For the text-containing cell, return its midpoint in [x, y] coordinate format. 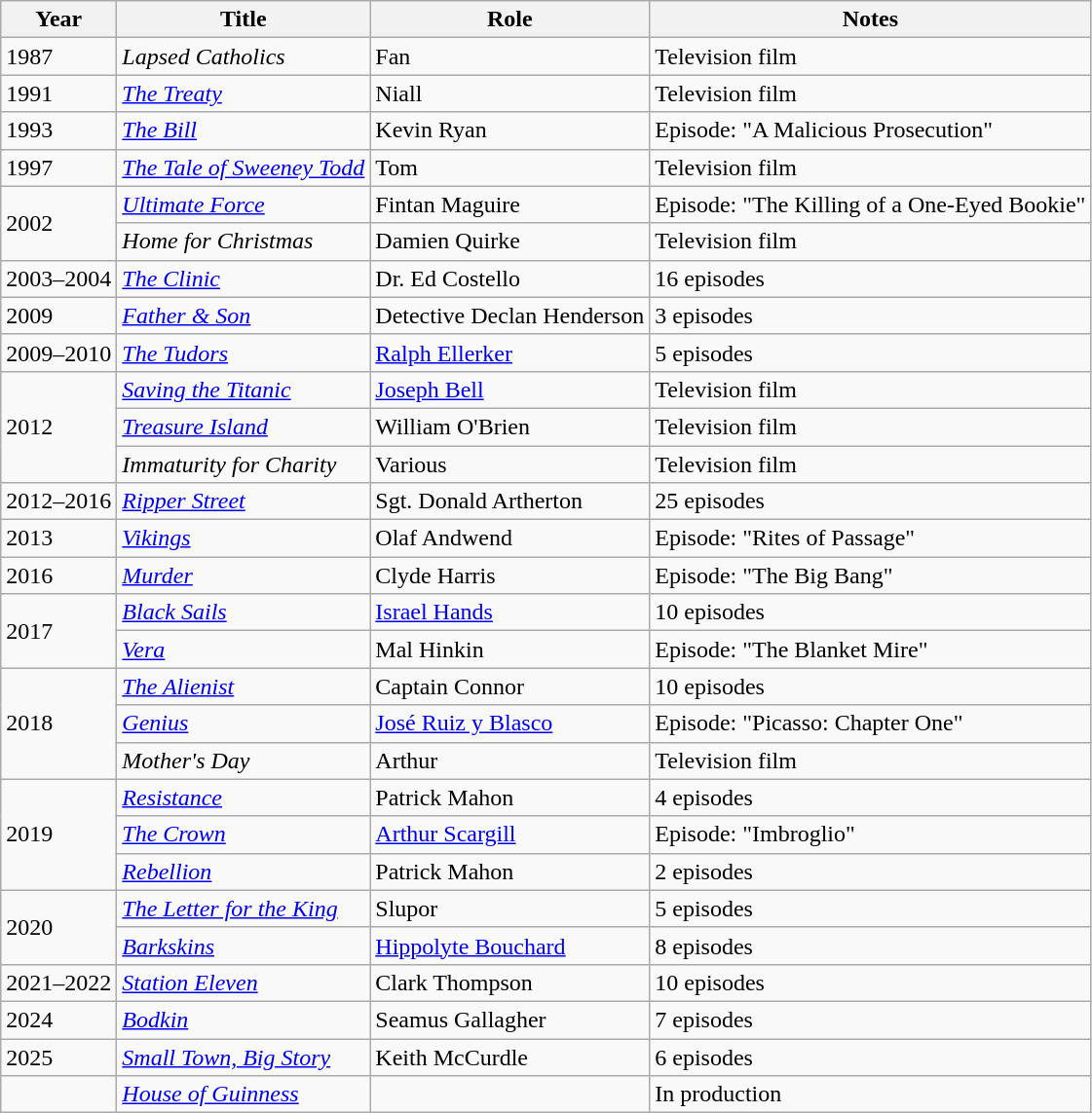
The Letter for the King [244, 909]
William O'Brien [510, 427]
16 episodes [871, 278]
Dr. Ed Costello [510, 278]
2012–2016 [58, 501]
Title [244, 19]
Clyde Harris [510, 575]
Episode: "The Blanket Mire" [871, 649]
2017 [58, 631]
Joseph Bell [510, 390]
Episode: "Picasso: Chapter One" [871, 723]
The Tale of Sweeney Todd [244, 167]
Detective Declan Henderson [510, 315]
Bodkin [244, 1020]
Home for Christmas [244, 241]
Small Town, Big Story [244, 1057]
The Clinic [244, 278]
Role [510, 19]
6 episodes [871, 1057]
Murder [244, 575]
José Ruiz y Blasco [510, 723]
2019 [58, 835]
Olaf Andwend [510, 538]
2009–2010 [58, 352]
25 episodes [871, 501]
Vikings [244, 538]
Seamus Gallagher [510, 1020]
Fintan Maguire [510, 204]
2013 [58, 538]
In production [871, 1094]
3 episodes [871, 315]
2002 [58, 223]
Year [58, 19]
2025 [58, 1057]
Ralph Ellerker [510, 352]
Black Sails [244, 612]
Notes [871, 19]
2024 [58, 1020]
Episode: "Rites of Passage" [871, 538]
Episode: "Imbroglio" [871, 835]
Fan [510, 56]
Sgt. Donald Artherton [510, 501]
2021–2022 [58, 983]
2020 [58, 927]
4 episodes [871, 798]
Genius [244, 723]
Various [510, 464]
Kevin Ryan [510, 130]
2012 [58, 427]
The Tudors [244, 352]
Rebellion [244, 872]
Tom [510, 167]
Vera [244, 649]
Hippolyte Bouchard [510, 946]
Mother's Day [244, 761]
Keith McCurdle [510, 1057]
2016 [58, 575]
Father & Son [244, 315]
Barkskins [244, 946]
Captain Connor [510, 686]
Lapsed Catholics [244, 56]
1997 [58, 167]
Arthur Scargill [510, 835]
Saving the Titanic [244, 390]
Treasure Island [244, 427]
2003–2004 [58, 278]
Episode: "A Malicious Prosecution" [871, 130]
Clark Thompson [510, 983]
The Alienist [244, 686]
Ripper Street [244, 501]
Station Eleven [244, 983]
Niall [510, 93]
Damien Quirke [510, 241]
The Treaty [244, 93]
2009 [58, 315]
Israel Hands [510, 612]
Episode: "The Big Bang" [871, 575]
The Crown [244, 835]
1991 [58, 93]
2 episodes [871, 872]
Episode: "The Killing of a One-Eyed Bookie" [871, 204]
1993 [58, 130]
House of Guinness [244, 1094]
1987 [58, 56]
Mal Hinkin [510, 649]
Arthur [510, 761]
Slupor [510, 909]
7 episodes [871, 1020]
The Bill [244, 130]
Ultimate Force [244, 204]
Resistance [244, 798]
2018 [58, 723]
8 episodes [871, 946]
Immaturity for Charity [244, 464]
